Capture the cell that displays the provided text and extract its (x, y) central coordinate. 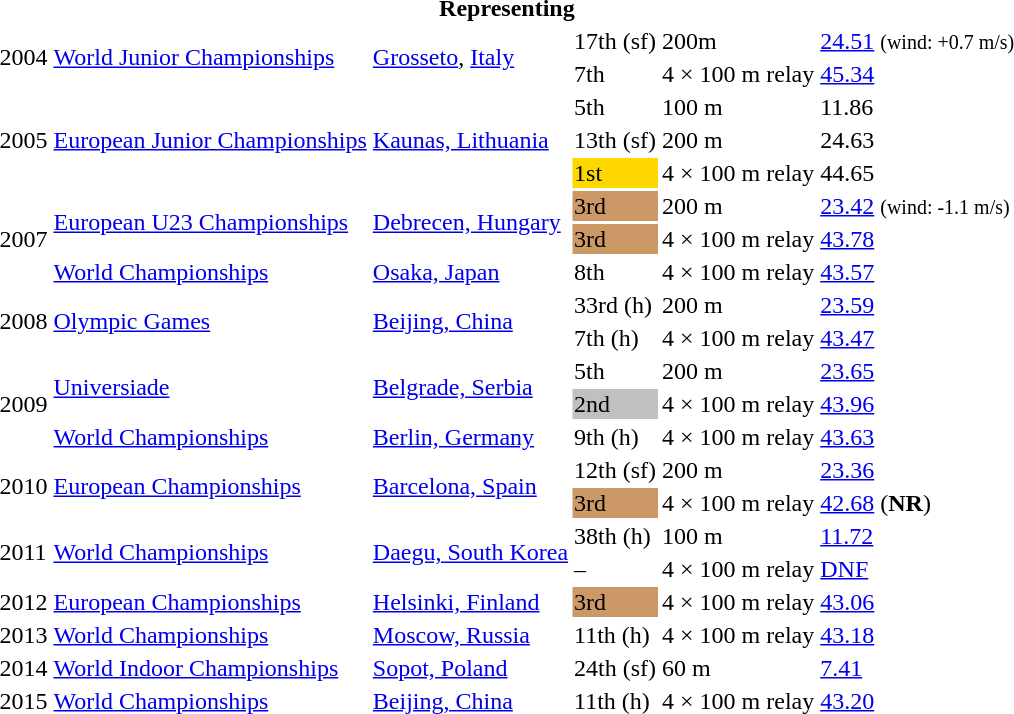
Moscow, Russia (470, 635)
European U23 Championships (210, 222)
13th (sf) (616, 140)
Sopot, Poland (470, 668)
9th (h) (616, 437)
Daegu, South Korea (470, 552)
Helsinki, Finland (470, 602)
Universiade (210, 388)
200m (738, 41)
11th (h) (616, 635)
1st (616, 173)
Belgrade, Serbia (470, 388)
Olympic Games (210, 322)
12th (sf) (616, 470)
17th (sf) (616, 41)
World Junior Championships (210, 58)
Grosseto, Italy (470, 58)
Osaka, Japan (470, 272)
Berlin, Germany (470, 437)
Beijing, China (470, 322)
33rd (h) (616, 305)
Debrecen, Hungary (470, 222)
Barcelona, Spain (470, 486)
Kaunas, Lithuania (470, 140)
60 m (738, 668)
World Indoor Championships (210, 668)
8th (616, 272)
– (616, 569)
European Junior Championships (210, 140)
7th (h) (616, 338)
24th (sf) (616, 668)
38th (h) (616, 536)
2nd (616, 404)
7th (616, 74)
